Return the [X, Y] coordinate for the center point of the cell that contains the specified text.  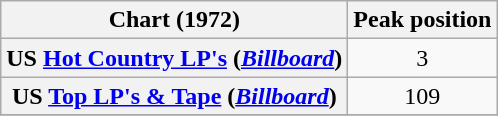
109 [422, 96]
US Top LP's & Tape (Billboard) [174, 96]
Chart (1972) [174, 20]
3 [422, 58]
Peak position [422, 20]
US Hot Country LP's (Billboard) [174, 58]
